Scan for the cell matching the given text and deliver its (x, y) coordinate at center. 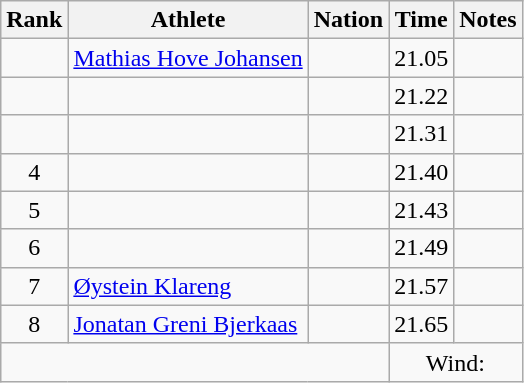
Mathias Hove Johansen (188, 58)
4 (34, 172)
Time (422, 20)
5 (34, 210)
7 (34, 286)
21.65 (422, 324)
Athlete (188, 20)
21.31 (422, 134)
21.40 (422, 172)
21.05 (422, 58)
21.43 (422, 210)
8 (34, 324)
21.22 (422, 96)
Wind: (456, 362)
Nation (348, 20)
Øystein Klareng (188, 286)
Notes (488, 20)
21.49 (422, 248)
Rank (34, 20)
6 (34, 248)
Jonatan Greni Bjerkaas (188, 324)
21.57 (422, 286)
